Pinpoint the cell where the given text exists, returning its [X, Y] midpoint coordinate. 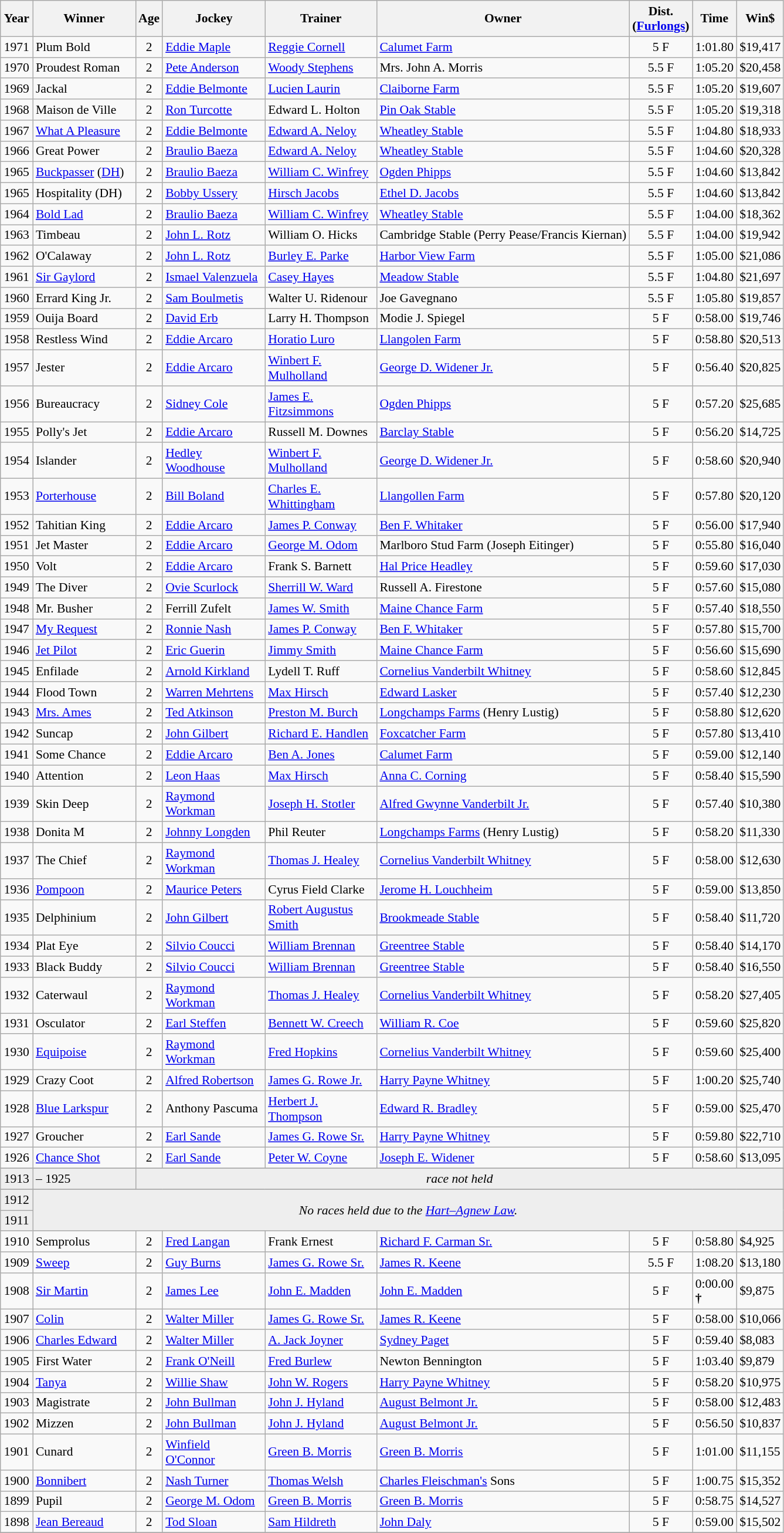
$14,725 [760, 432]
Russell A. Firestone [503, 588]
$15,352 [760, 1481]
$20,825 [760, 368]
1945 [16, 671]
$25,400 [760, 1053]
1:01.80 [714, 47]
Jet Master [84, 546]
Alfred Robertson [213, 1081]
$19,607 [760, 89]
Peter W. Coyne [321, 1158]
$15,080 [760, 588]
Great Power [84, 151]
1960 [16, 298]
Herbert J. Thompson [321, 1109]
James E. Fitzsimmons [321, 404]
David Erb [213, 319]
Meadow Stable [503, 277]
John Daly [503, 1522]
$9,879 [760, 1361]
1963 [16, 235]
Hedley Woodhouse [213, 461]
Anna C. Corning [503, 776]
$25,820 [760, 1024]
1951 [16, 546]
$12,230 [760, 692]
$19,746 [760, 319]
Casey Hayes [321, 277]
Equipoise [84, 1053]
Joseph E. Widener [503, 1158]
1:03.40 [714, 1361]
Black Buddy [84, 967]
Buckpasser (DH) [84, 172]
Attention [84, 776]
1947 [16, 630]
James Lee [213, 1291]
1932 [16, 995]
$14,527 [760, 1501]
$8,083 [760, 1341]
Tanya [84, 1382]
1:00.20 [714, 1081]
Blue Larkspur [84, 1109]
Jimmy Smith [321, 651]
Fred Hopkins [321, 1053]
1962 [16, 256]
$18,362 [760, 214]
Donita M [84, 833]
1935 [16, 918]
A. Jack Joyner [321, 1341]
Fred Burlew [321, 1361]
Magistrate [84, 1403]
1905 [16, 1361]
0:56.60 [714, 651]
Newton Bennington [503, 1361]
1940 [16, 776]
Bold Lad [84, 214]
1904 [16, 1382]
1968 [16, 110]
Win$ [760, 19]
Volt [84, 567]
Sir Gaylord [84, 277]
Barclay Stable [503, 432]
1956 [16, 404]
Earl Steffen [213, 1024]
Skin Deep [84, 804]
1898 [16, 1522]
Modie J. Spiegel [503, 319]
Hospitality (DH) [84, 194]
Jackal [84, 89]
$19,318 [760, 110]
Jerome H. Louchheim [503, 889]
Arnold Kirkland [213, 671]
Llangollen Farm [503, 496]
Jockey [213, 19]
John W. Rogers [321, 1382]
Bobby Ussery [213, 194]
Ben A. Jones [321, 755]
Richard F. Carman Sr. [503, 1242]
Mizzen [84, 1424]
1:05.00 [714, 256]
$13,180 [760, 1263]
$19,857 [760, 298]
1938 [16, 833]
1967 [16, 131]
1907 [16, 1319]
Time [714, 19]
1953 [16, 496]
0:56.20 [714, 432]
1903 [16, 1403]
1902 [16, 1424]
What A Pleasure [84, 131]
$10,066 [760, 1319]
$12,630 [760, 861]
Chance Shot [84, 1158]
Winfield O'Connor [213, 1453]
1928 [16, 1109]
Maison de Ville [84, 110]
Ron Turcotte [213, 110]
Cunard [84, 1453]
Lydell T. Ruff [321, 671]
$16,040 [760, 546]
William R. Coe [503, 1024]
$16,550 [760, 967]
Plat Eye [84, 946]
Porterhouse [84, 496]
Winner [84, 19]
Restless Wind [84, 340]
Leon Haas [213, 776]
Ouija Board [84, 319]
Warren Mehrtens [213, 692]
$13,095 [760, 1158]
1908 [16, 1291]
Pin Oak Stable [503, 110]
$21,697 [760, 277]
First Water [84, 1361]
0:56.40 [714, 368]
$9,875 [760, 1291]
Joseph H. Stotler [321, 804]
Llangolen Farm [503, 340]
$13,850 [760, 889]
1954 [16, 461]
1949 [16, 588]
Age [149, 19]
$15,690 [760, 651]
$20,940 [760, 461]
Edward R. Bradley [503, 1109]
Sam Boulmetis [213, 298]
Some Chance [84, 755]
Trainer [321, 19]
Charles E. Whittingham [321, 496]
1:05.80 [714, 298]
Hal Price Headley [503, 567]
1964 [16, 214]
$20,513 [760, 340]
Robert Augustus Smith [321, 918]
Year [16, 19]
1961 [16, 277]
Guy Burns [213, 1263]
$4,925 [760, 1242]
Proudest Roman [84, 68]
Pupil [84, 1501]
$20,120 [760, 496]
1936 [16, 889]
Harbor View Farm [503, 256]
Frank Ernest [321, 1242]
Burley E. Parke [321, 256]
No races held due to the Hart–Agnew Law. [408, 1210]
Cambridge Stable (Perry Pease/Francis Kiernan) [503, 235]
Crazy Coot [84, 1081]
0:00.00 † [714, 1291]
Edward L. Holton [321, 110]
$17,030 [760, 567]
Lucien Laurin [321, 89]
$20,458 [760, 68]
1899 [16, 1501]
0:59.80 [714, 1137]
Tod Sloan [213, 1522]
Eric Guerin [213, 651]
Horatio Luro [321, 340]
1:08.20 [714, 1263]
Errard King Jr. [84, 298]
Walter U. Ridenour [321, 298]
1926 [16, 1158]
$10,380 [760, 804]
James G. Rowe Jr. [321, 1081]
Ovie Scurlock [213, 588]
0:56.00 [714, 525]
1930 [16, 1053]
Hirsch Jacobs [321, 194]
Frank O'Neill [213, 1361]
Jester [84, 368]
$20,328 [760, 151]
1950 [16, 567]
1942 [16, 734]
1970 [16, 68]
$27,405 [760, 995]
0:59.40 [714, 1341]
Bonnibert [84, 1481]
$10,975 [760, 1382]
$15,590 [760, 776]
1955 [16, 432]
Charles Edward [84, 1341]
Delphinium [84, 918]
$11,330 [760, 833]
$11,155 [760, 1453]
Sweep [84, 1263]
$14,170 [760, 946]
0:58.75 [714, 1501]
Johnny Longden [213, 833]
1931 [16, 1024]
1901 [16, 1453]
0:56.50 [714, 1424]
Maurice Peters [213, 889]
1:00.75 [714, 1481]
Edward Lasker [503, 692]
$11,720 [760, 918]
Timbeau [84, 235]
Bennett W. Creech [321, 1024]
Suncap [84, 734]
1959 [16, 319]
$22,710 [760, 1137]
$25,740 [760, 1081]
Larry H. Thompson [321, 319]
James W. Smith [321, 608]
1933 [16, 967]
Thomas Welsh [321, 1481]
Marlboro Stud Farm (Joseph Eitinger) [503, 546]
$19,417 [760, 47]
$25,685 [760, 404]
Bill Boland [213, 496]
$12,140 [760, 755]
$15,700 [760, 630]
Polly's Jet [84, 432]
1909 [16, 1263]
– 1925 [84, 1179]
Foxcatcher Farm [503, 734]
1943 [16, 713]
$19,942 [760, 235]
1937 [16, 861]
Anthony Pascuma [213, 1109]
Semprolus [84, 1242]
1946 [16, 651]
$18,550 [760, 608]
William O. Hicks [321, 235]
0:57.60 [714, 588]
1957 [16, 368]
$17,940 [760, 525]
Ferrill Zufelt [213, 608]
Brookmeade Stable [503, 918]
Enfilade [84, 671]
$18,933 [760, 131]
$21,086 [760, 256]
Pompoon [84, 889]
Caterwaul [84, 995]
0:57.20 [714, 404]
Pete Anderson [213, 68]
Phil Reuter [321, 833]
Osculator [84, 1024]
Sir Martin [84, 1291]
Preston M. Burch [321, 713]
1971 [16, 47]
1958 [16, 340]
Ted Atkinson [213, 713]
Jet Pilot [84, 651]
1:01.00 [714, 1453]
Eddie Maple [213, 47]
$25,470 [760, 1109]
1900 [16, 1481]
Sam Hildreth [321, 1522]
1929 [16, 1081]
Ethel D. Jacobs [503, 194]
Richard E. Handlen [321, 734]
Nash Turner [213, 1481]
Reggie Cornell [321, 47]
Claiborne Farm [503, 89]
Fred Langan [213, 1242]
Willie Shaw [213, 1382]
Owner [503, 19]
1912 [16, 1200]
1927 [16, 1137]
Plum Bold [84, 47]
1906 [16, 1341]
My Request [84, 630]
Woody Stephens [321, 68]
1910 [16, 1242]
$12,845 [760, 671]
1948 [16, 608]
$10,837 [760, 1424]
Colin [84, 1319]
Charles Fleischman's Sons [503, 1481]
Mrs. John A. Morris [503, 68]
race not held [460, 1179]
The Diver [84, 588]
1934 [16, 946]
Sidney Cole [213, 404]
1966 [16, 151]
1941 [16, 755]
Jean Bereaud [84, 1522]
1911 [16, 1221]
Cyrus Field Clarke [321, 889]
0:55.80 [714, 546]
1969 [16, 89]
1952 [16, 525]
Ismael Valenzuela [213, 277]
1944 [16, 692]
$12,620 [760, 713]
Sydney Paget [503, 1341]
1913 [16, 1179]
Dist. (Furlongs) [660, 19]
Groucher [84, 1137]
Mr. Busher [84, 608]
O'Calaway [84, 256]
Islander [84, 461]
Joe Gavegnano [503, 298]
Frank S. Barnett [321, 567]
Bureaucracy [84, 404]
1939 [16, 804]
Mrs. Ames [84, 713]
Sherrill W. Ward [321, 588]
$12,483 [760, 1403]
Ronnie Nash [213, 630]
Alfred Gwynne Vanderbilt Jr. [503, 804]
$13,410 [760, 734]
The Chief [84, 861]
$15,502 [760, 1522]
Russell M. Downes [321, 432]
Flood Town [84, 692]
Tahitian King [84, 525]
